Locate the cell with the specified text and output its (x, y) center coordinate. 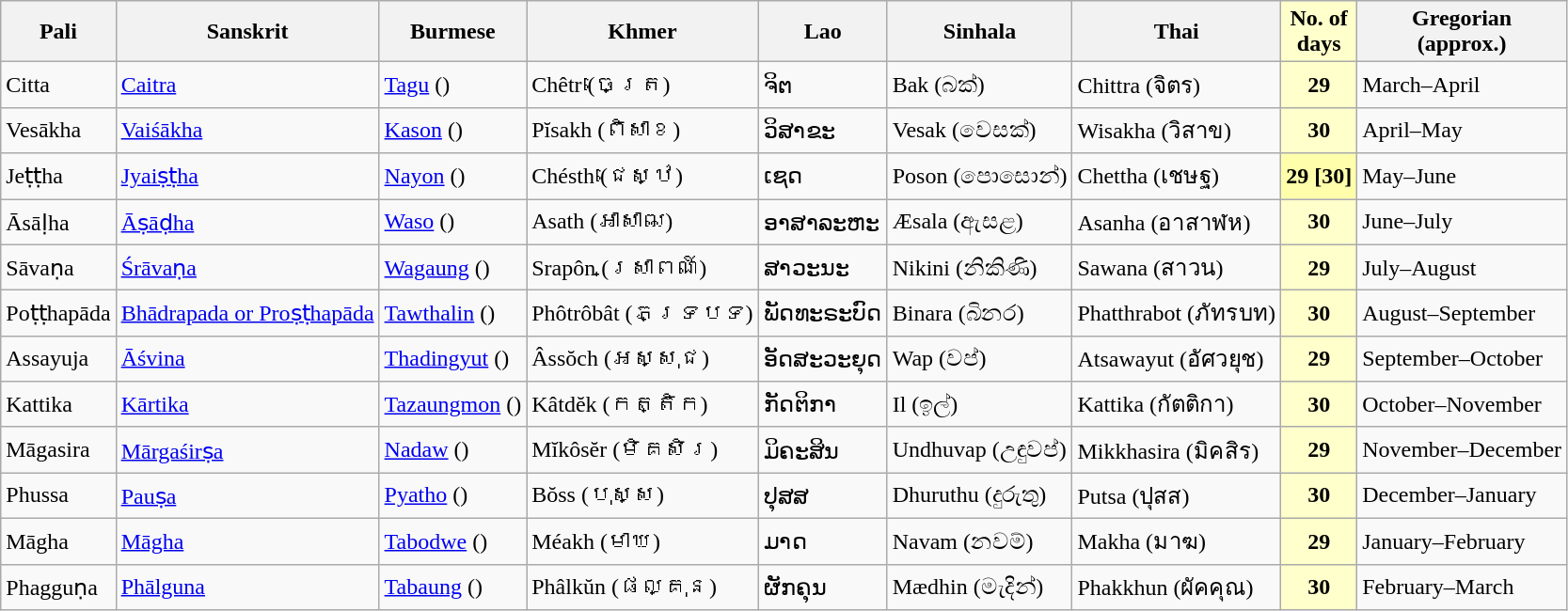
Æsala (ඇසළ) (980, 222)
ເຊດ (822, 177)
Thai (1177, 32)
Khmer (642, 32)
July–August (1462, 267)
Kārtika (247, 404)
Kâtdĕk (កត្តិក) (642, 404)
Asanha (อาสาฬห) (1177, 222)
Phatthrabot (ภัทรบท) (1177, 314)
Sāvaṇa (58, 267)
Kattika (กัตติกา) (1177, 404)
Âssŏch (អស្សុជ) (642, 359)
Chittra (จิตร) (1177, 85)
Binara (බිනර) (980, 314)
Sinhala (980, 32)
Dhuruthu (දුරුතු) (980, 496)
29 [30] (1319, 177)
Bhādrapada or Proṣṭhapāda (247, 314)
Lao (822, 32)
Pĭsakh (ពិសាខ) (642, 130)
Tazaungmon () (453, 404)
Burmese (453, 32)
Citta (58, 85)
Makha (มาฆ) (1177, 541)
Pali (58, 32)
Tawthalin () (453, 314)
Sawana (สาวน) (1177, 267)
October–November (1462, 404)
Phôtrôbât (ភទ្របទ) (642, 314)
Tagu () (453, 85)
Kason () (453, 130)
Āśvina (247, 359)
Pauṣa (247, 496)
Phakkhun (ผัคคุณ) (1177, 587)
ອັດສະວະຍຸດ (822, 359)
ວິສາຂະ (822, 130)
Jyaiṣṭha (247, 177)
ມິຄະສິນ (822, 449)
Thadingyut () (453, 359)
ພັດທະຣະບົດ (822, 314)
Nadaw () (453, 449)
ຈິຕ (822, 85)
Chêtr (ចេត្រ) (642, 85)
August–September (1462, 314)
Tabaung () (453, 587)
Poson (පොසොන්) (980, 177)
Waso () (453, 222)
Mikkhasira (มิคสิร) (1177, 449)
ປຸສສ (822, 496)
Caitra (247, 85)
Mædhin (මැදින්) (980, 587)
Poṭṭhapāda (58, 314)
December–January (1462, 496)
Assayuja (58, 359)
Mārgaśirṣa (247, 449)
Āṣāḍha (247, 222)
Navam (නවම්) (980, 541)
Vesak (වෙසක්) (980, 130)
Wagaung () (453, 267)
Phālguna (247, 587)
ມາດ (822, 541)
November–December (1462, 449)
Śrāvaṇa (247, 267)
Chettha (เชษฐ) (1177, 177)
Phagguṇa (58, 587)
Il (ඉල්) (980, 404)
Nayon () (453, 177)
Tabodwe () (453, 541)
Mĭkôsĕr (មិគសិរ) (642, 449)
ສາວະນະ (822, 267)
Kattika (58, 404)
ຜັກຄຸນ (822, 587)
Māgasira (58, 449)
Vaiśākha (247, 130)
Pyatho () (453, 496)
May–June (1462, 177)
Bak (බක්) (980, 85)
Gregorian(approx.) (1462, 32)
Vesākha (58, 130)
Wisakha (วิสาข) (1177, 130)
Srapôn (ស្រាពណ៍) (642, 267)
September–October (1462, 359)
Chésth (ជេស្ឋ) (642, 177)
Sanskrit (247, 32)
Bŏss (បុស្ស) (642, 496)
Méakh (មាឃ) (642, 541)
Wap (වප්) (980, 359)
Atsawayut (อัศวยุช) (1177, 359)
Āsāḷha (58, 222)
Phâlkŭn (ផល្គុន) (642, 587)
ກັດຕິກາ (822, 404)
January–February (1462, 541)
Jeṭṭha (58, 177)
April–May (1462, 130)
June–July (1462, 222)
February–March (1462, 587)
No. ofdays (1319, 32)
Putsa (ปุสส) (1177, 496)
Undhuvap (උඳුවප්) (980, 449)
Phussa (58, 496)
March–April (1462, 85)
Nikini (නිකිණි) (980, 267)
Asath (អាសាឍ) (642, 222)
ອາສາລະຫະ (822, 222)
